Extract the (x, y) coordinate from the center of the cell holding the provided text.  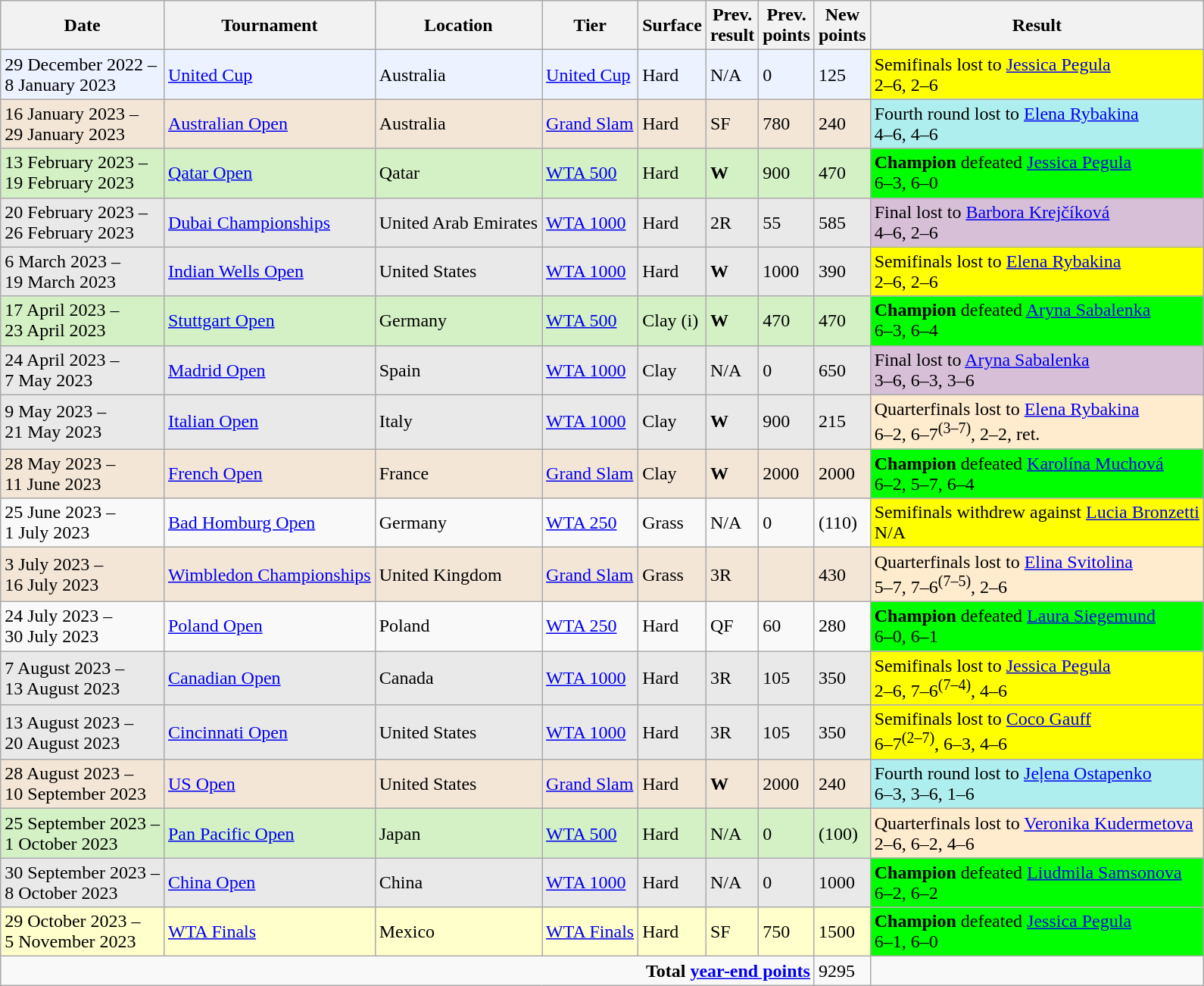
Japan (458, 833)
Canada (458, 679)
13 February 2023 –19 February 2023 (83, 173)
Tier (591, 26)
60 (787, 626)
Italian Open (270, 422)
55 (787, 223)
24 July 2023 –30 July 2023 (83, 626)
25 September 2023 –1 October 2023 (83, 833)
Bad Homburg Open (270, 523)
Dubai Championships (270, 223)
Madrid Open (270, 370)
China (458, 883)
430 (842, 575)
Newpoints (842, 26)
Surface (672, 26)
Tournament (270, 26)
Stuttgart Open (270, 321)
Champion defeated Laura Siegemund6–0, 6–1 (1037, 626)
Prev.points (787, 26)
Australian Open (270, 124)
Cincinnati Open (270, 732)
9 May 2023 –21 May 2023 (83, 422)
Total year-end points (407, 971)
7 August 2023 –13 August 2023 (83, 679)
650 (842, 370)
US Open (270, 785)
Final lost to Aryna Sabalenka3–6, 6–3, 3–6 (1037, 370)
Mexico (458, 931)
30 September 2023 –8 October 2023 (83, 883)
125 (842, 74)
Indian Wells Open (270, 271)
QF (731, 626)
United Arab Emirates (458, 223)
20 February 2023 –26 February 2023 (83, 223)
Canadian Open (270, 679)
Pan Pacific Open (270, 833)
29 October 2023 –5 November 2023 (83, 931)
13 August 2023 –20 August 2023 (83, 732)
Champion defeated Jessica Pegula6–1, 6–0 (1037, 931)
Champion defeated Liudmila Samsonova6–2, 6–2 (1037, 883)
780 (787, 124)
750 (787, 931)
17 April 2023 –23 April 2023 (83, 321)
Semifinals lost to Jessica Pegula2–6, 7–6(7–4), 4–6 (1037, 679)
Quarterfinals lost to Veronika Kudermetova2–6, 6–2, 4–6 (1037, 833)
585 (842, 223)
Fourth round lost to Jeļena Ostapenko6–3, 3–6, 1–6 (1037, 785)
Semifinals lost to Coco Gauff6–7(2–7), 6–3, 4–6 (1037, 732)
China Open (270, 883)
Final lost to Barbora Krejčíková4–6, 2–6 (1037, 223)
29 December 2022 –8 January 2023 (83, 74)
28 August 2023 –10 September 2023 (83, 785)
France (458, 474)
Quarterfinals lost to Elena Rybakina6–2, 6–7(3–7), 2–2, ret. (1037, 422)
1500 (842, 931)
Quarterfinals lost to Elina Svitolina5–7, 7–6(7–5), 2–6 (1037, 575)
Qatar (458, 173)
Spain (458, 370)
Result (1037, 26)
Qatar Open (270, 173)
United Kingdom (458, 575)
Poland (458, 626)
Champion defeated Karolína Muchová6–2, 5–7, 6–4 (1037, 474)
Prev.result (731, 26)
Poland Open (270, 626)
Champion defeated Aryna Sabalenka6–3, 6–4 (1037, 321)
25 June 2023 –1 July 2023 (83, 523)
390 (842, 271)
Fourth round lost to Elena Rybakina4–6, 4–6 (1037, 124)
9295 (842, 971)
Semifinals withdrew against Lucia BronzettiN/A (1037, 523)
2R (731, 223)
28 May 2023 –11 June 2023 (83, 474)
Location (458, 26)
(100) (842, 833)
6 March 2023 –19 March 2023 (83, 271)
Italy (458, 422)
280 (842, 626)
Wimbledon Championships (270, 575)
Date (83, 26)
Clay (i) (672, 321)
Semifinals lost to Elena Rybakina2–6, 2–6 (1037, 271)
16 January 2023 –29 January 2023 (83, 124)
(110) (842, 523)
3 July 2023 –16 July 2023 (83, 575)
24 April 2023 –7 May 2023 (83, 370)
Semifinals lost to Jessica Pegula2–6, 2–6 (1037, 74)
215 (842, 422)
French Open (270, 474)
Champion defeated Jessica Pegula6–3, 6–0 (1037, 173)
